From the cell containing the given text, extract its center point as (X, Y) coordinate. 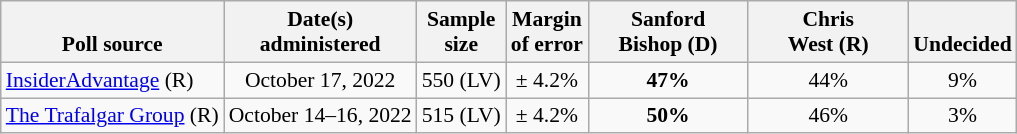
46% (828, 116)
50% (668, 116)
October 14–16, 2022 (320, 116)
Date(s)administered (320, 32)
47% (668, 80)
44% (828, 80)
Marginof error (547, 32)
Samplesize (462, 32)
InsiderAdvantage (R) (112, 80)
9% (962, 80)
Undecided (962, 32)
October 17, 2022 (320, 80)
515 (LV) (462, 116)
Poll source (112, 32)
SanfordBishop (D) (668, 32)
550 (LV) (462, 80)
The Trafalgar Group (R) (112, 116)
ChrisWest (R) (828, 32)
3% (962, 116)
